Detect which cell encompasses the target text, then output its (X, Y) center coordinate. 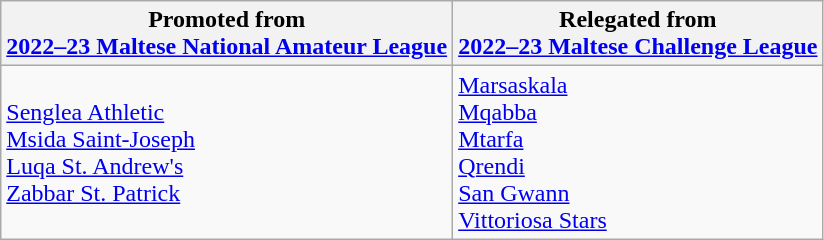
MarsaskalaMqabbaMtarfaQrendiSan GwannVittoriosa Stars (638, 152)
Senglea AthleticMsida Saint-JosephLuqa St. Andrew'sZabbar St. Patrick (227, 152)
Relegated from2022–23 Maltese Challenge League (638, 34)
Promoted from2022–23 Maltese National Amateur League (227, 34)
